Locate the cell with the specified text and output its (X, Y) center coordinate. 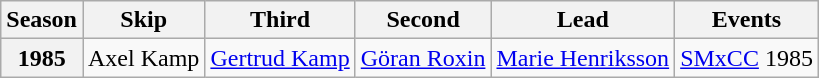
Skip (143, 20)
Gertrud Kamp (280, 58)
Third (280, 20)
Lead (583, 20)
Axel Kamp (143, 58)
1985 (42, 58)
SMxCC 1985 (747, 58)
Göran Roxin (423, 58)
Season (42, 20)
Marie Henriksson (583, 58)
Events (747, 20)
Second (423, 20)
